Detect which cell encompasses the target text, then output its [X, Y] center coordinate. 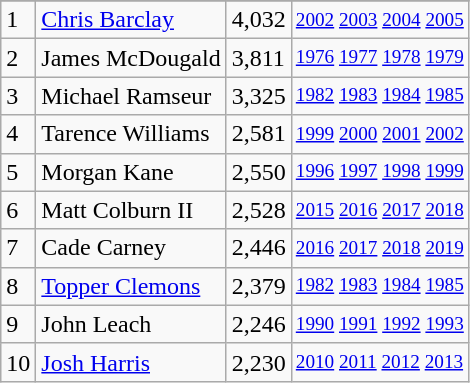
2016 2017 2018 2019 [380, 248]
6 [18, 210]
10 [18, 362]
Cade Carney [131, 248]
1999 2000 2001 2002 [380, 134]
Josh Harris [131, 362]
Tarence Williams [131, 134]
7 [18, 248]
8 [18, 286]
James McDougald [131, 58]
2,379 [258, 286]
1 [18, 20]
Morgan Kane [131, 172]
Michael Ramseur [131, 96]
1990 1991 1992 1993 [380, 324]
2010 2011 2012 2013 [380, 362]
3 [18, 96]
2,581 [258, 134]
4 [18, 134]
2,230 [258, 362]
John Leach [131, 324]
Matt Colburn II [131, 210]
9 [18, 324]
3,811 [258, 58]
Chris Barclay [131, 20]
2015 2016 2017 2018 [380, 210]
2,550 [258, 172]
1976 1977 1978 1979 [380, 58]
4,032 [258, 20]
2,246 [258, 324]
3,325 [258, 96]
Topper Clemons [131, 286]
1996 1997 1998 1999 [380, 172]
2,528 [258, 210]
2 [18, 58]
2,446 [258, 248]
5 [18, 172]
2002 2003 2004 2005 [380, 20]
